Detect which cell encompasses the target text, then output its [X, Y] center coordinate. 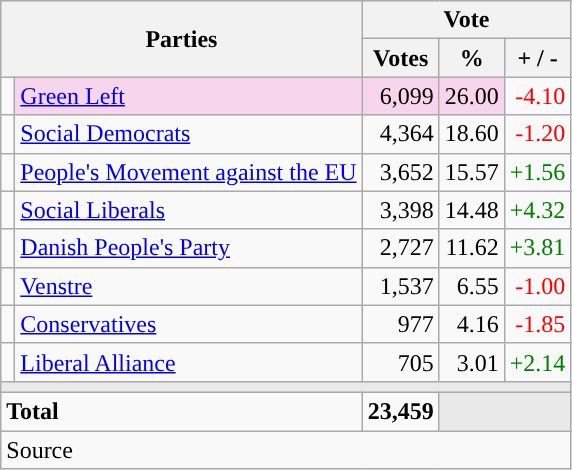
6.55 [472, 286]
-1.20 [538, 134]
2,727 [400, 248]
+4.32 [538, 210]
Parties [182, 39]
26.00 [472, 96]
Venstre [188, 286]
+ / - [538, 58]
11.62 [472, 248]
+1.56 [538, 172]
18.60 [472, 134]
4,364 [400, 134]
-1.85 [538, 324]
Conservatives [188, 324]
Social Democrats [188, 134]
People's Movement against the EU [188, 172]
+2.14 [538, 362]
Total [182, 411]
-4.10 [538, 96]
3,398 [400, 210]
Danish People's Party [188, 248]
Vote [466, 20]
-1.00 [538, 286]
Green Left [188, 96]
Liberal Alliance [188, 362]
3,652 [400, 172]
14.48 [472, 210]
% [472, 58]
Social Liberals [188, 210]
3.01 [472, 362]
Source [286, 449]
+3.81 [538, 248]
Votes [400, 58]
23,459 [400, 411]
15.57 [472, 172]
977 [400, 324]
1,537 [400, 286]
4.16 [472, 324]
705 [400, 362]
6,099 [400, 96]
